Detect which cell encompasses the target text, then output its (X, Y) center coordinate. 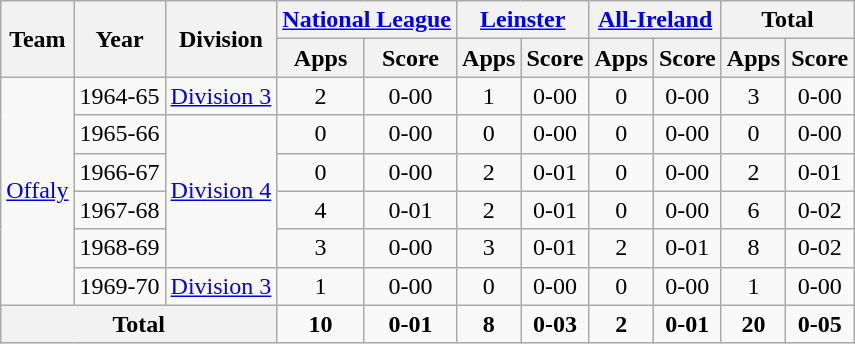
10 (320, 324)
1966-67 (120, 172)
1968-69 (120, 248)
6 (753, 210)
Leinster (523, 20)
1967-68 (120, 210)
4 (320, 210)
20 (753, 324)
All-Ireland (655, 20)
Team (38, 39)
0-03 (555, 324)
National League (367, 20)
1969-70 (120, 286)
Division (221, 39)
0-05 (820, 324)
Offaly (38, 191)
Year (120, 39)
Division 4 (221, 191)
1964-65 (120, 96)
1965-66 (120, 134)
